Pinpoint the cell where the given text exists, returning its [X, Y] midpoint coordinate. 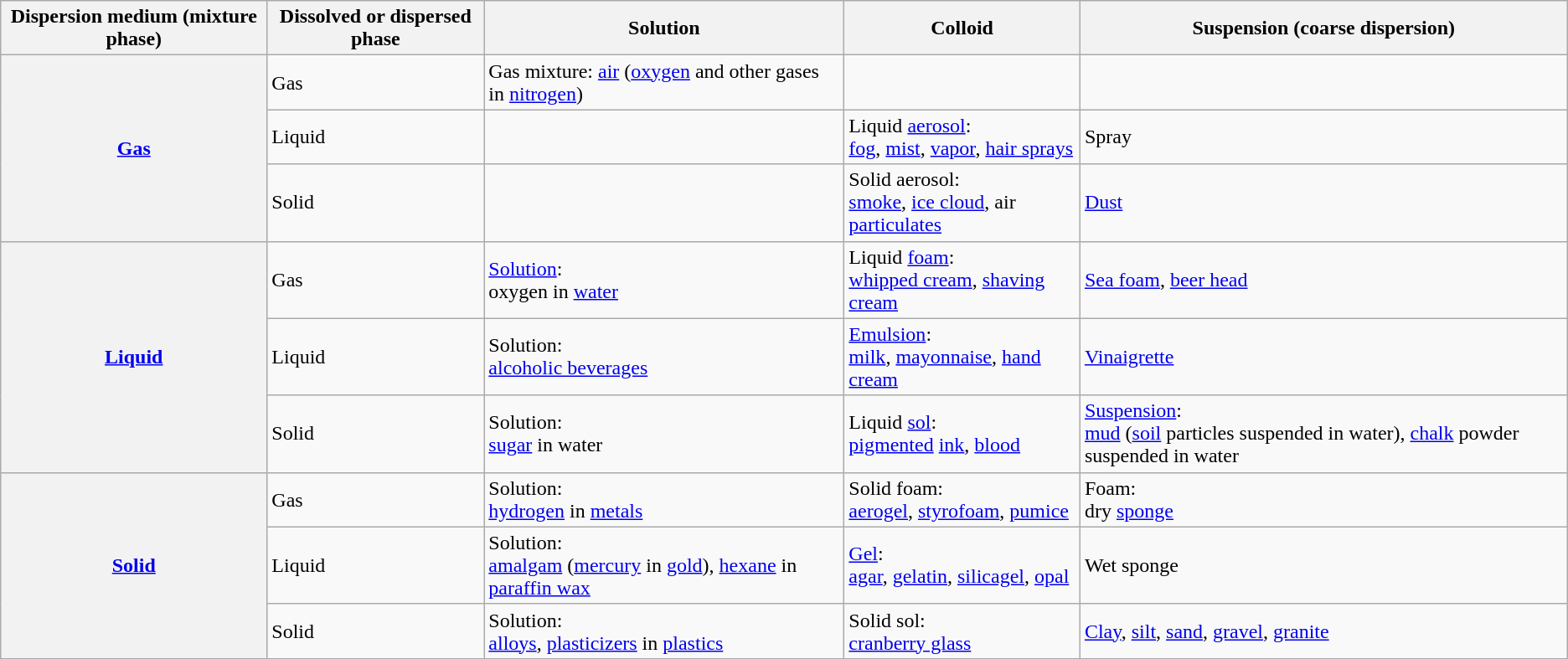
Liquid sol: pigmented ink, blood [962, 434]
Solution: sugar in water [664, 434]
Spray [1323, 137]
Vinaigrette [1323, 357]
Solution: hydrogen in metals [664, 499]
Foam: dry sponge [1323, 499]
Solid aerosol: smoke, ice cloud, air particulates [962, 203]
Emulsion: milk, mayonnaise, hand cream [962, 357]
Liquid foam: whipped cream, shaving cream [962, 280]
Sea foam, beer head [1323, 280]
Dispersion medium (mixture phase) [134, 28]
Suspension (coarse dispersion) [1323, 28]
Dissolved or dispersed phase [375, 28]
Gel: agar, gelatin, silicagel, opal [962, 565]
Gas mixture: air (oxygen and other gases in nitrogen) [664, 82]
Wet sponge [1323, 565]
Liquid aerosol: fog, mist, vapor, hair sprays [962, 137]
Colloid [962, 28]
Clay, silt, sand, gravel, granite [1323, 631]
Dust [1323, 203]
Solution: amalgam (mercury in gold), hexane in paraffin wax [664, 565]
Solution: alcoholic beverages [664, 357]
Solid foam: aerogel, styrofoam, pumice [962, 499]
Solution: alloys, plasticizers in plastics [664, 631]
Suspension: mud (soil particles suspended in water), chalk powder suspended in water [1323, 434]
Solution [664, 28]
Solution: oxygen in water [664, 280]
Solid sol: cranberry glass [962, 631]
